Provide the (X, Y) coordinate of the cell's center where the given text is located.  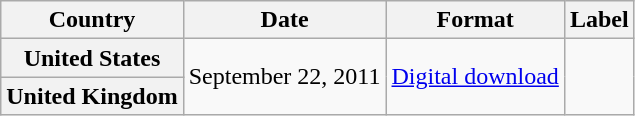
Label (599, 20)
United Kingdom (92, 96)
Digital download (475, 77)
Country (92, 20)
September 22, 2011 (284, 77)
United States (92, 58)
Date (284, 20)
Format (475, 20)
